For the text-containing cell, return its midpoint in [x, y] coordinate format. 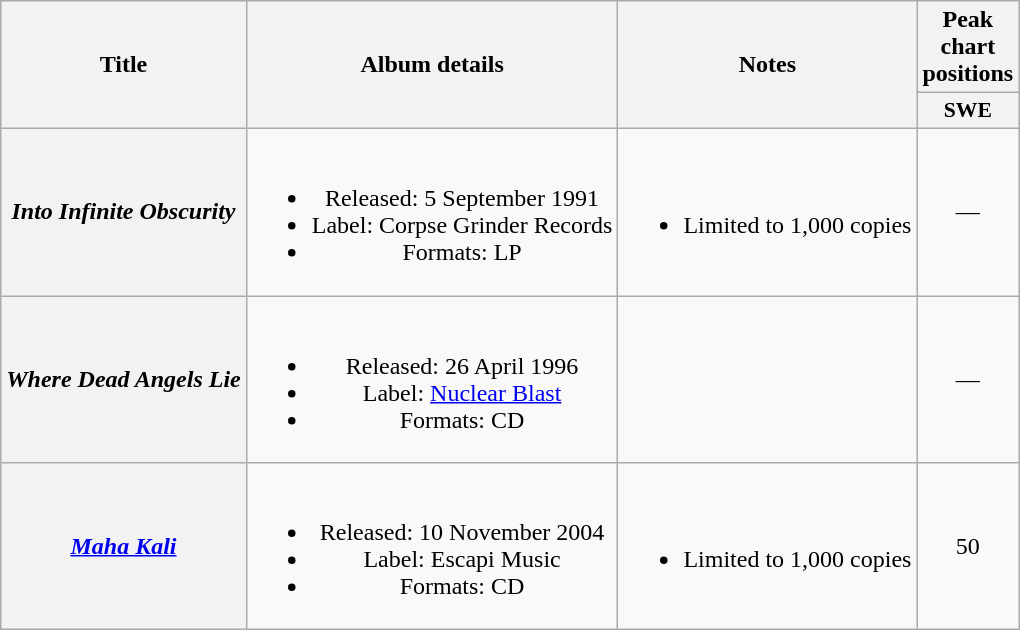
Released: 10 November 2004Label: Escapi MusicFormats: CD [432, 546]
50 [968, 546]
Title [124, 65]
Released: 26 April 1996Label: Nuclear BlastFormats: CD [432, 380]
Into Infinite Obscurity [124, 212]
Where Dead Angels Lie [124, 380]
SWE [968, 111]
Notes [768, 65]
Album details [432, 65]
Peak chart positions [968, 47]
Released: 5 September 1991Label: Corpse Grinder RecordsFormats: LP [432, 212]
Maha Kali [124, 546]
